Scan for the cell matching the given text and deliver its (X, Y) coordinate at center. 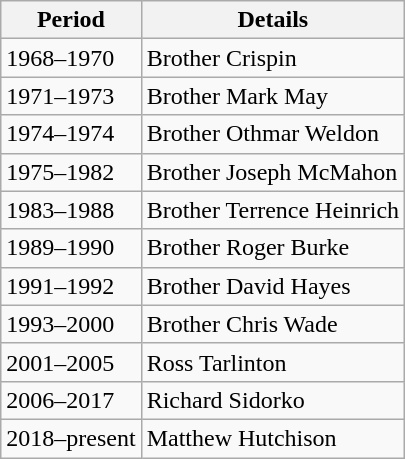
1991–1992 (71, 286)
Brother Terrence Heinrich (272, 210)
2006–2017 (71, 400)
Matthew Hutchison (272, 438)
Brother Crispin (272, 58)
1975–1982 (71, 172)
1993–2000 (71, 324)
Brother David Hayes (272, 286)
1974–1974 (71, 134)
Brother Joseph McMahon (272, 172)
1968–1970 (71, 58)
1983–1988 (71, 210)
Details (272, 20)
2018–present (71, 438)
Brother Othmar Weldon (272, 134)
Period (71, 20)
Brother Roger Burke (272, 248)
1989–1990 (71, 248)
2001–2005 (71, 362)
Richard Sidorko (272, 400)
Ross Tarlinton (272, 362)
Brother Mark May (272, 96)
1971–1973 (71, 96)
Brother Chris Wade (272, 324)
